Output the (x, y) coordinate of the center of the cell containing the given text.  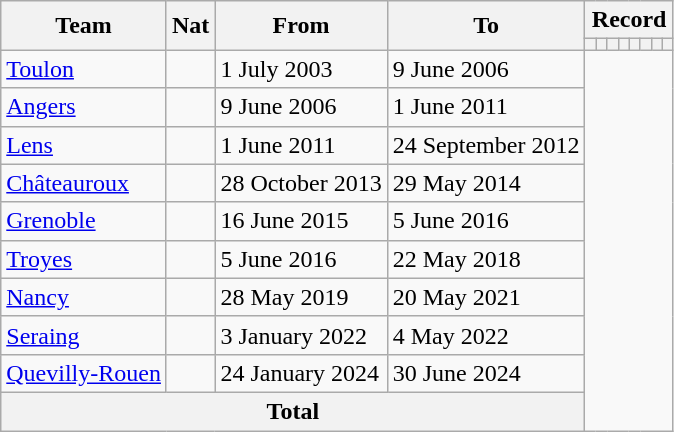
30 June 2024 (486, 373)
3 January 2022 (301, 335)
16 June 2015 (301, 221)
28 May 2019 (301, 297)
Team (84, 26)
Nat (190, 26)
24 January 2024 (301, 373)
Quevilly-Rouen (84, 373)
Total (293, 411)
Châteauroux (84, 183)
Seraing (84, 335)
From (301, 26)
20 May 2021 (486, 297)
Troyes (84, 259)
1 July 2003 (301, 69)
Toulon (84, 69)
Nancy (84, 297)
24 September 2012 (486, 145)
Angers (84, 107)
29 May 2014 (486, 183)
22 May 2018 (486, 259)
28 October 2013 (301, 183)
4 May 2022 (486, 335)
Record (629, 20)
Grenoble (84, 221)
To (486, 26)
Lens (84, 145)
